Return the (x, y) coordinate for the center point of the cell that contains the specified text.  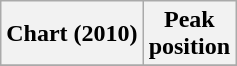
Peak position (189, 34)
Chart (2010) (72, 34)
